For the text-containing cell, return its midpoint in [x, y] coordinate format. 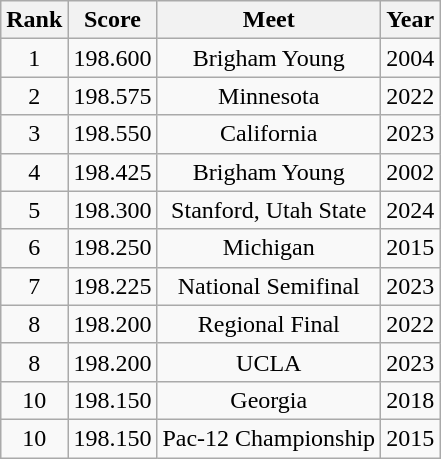
Year [410, 20]
Meet [269, 20]
Minnesota [269, 96]
198.600 [112, 58]
7 [34, 286]
Georgia [269, 400]
Michigan [269, 248]
UCLA [269, 362]
198.425 [112, 172]
198.300 [112, 210]
2004 [410, 58]
2018 [410, 400]
2002 [410, 172]
198.550 [112, 134]
2024 [410, 210]
198.250 [112, 248]
Stanford, Utah State [269, 210]
6 [34, 248]
5 [34, 210]
3 [34, 134]
California [269, 134]
1 [34, 58]
Score [112, 20]
2 [34, 96]
Regional Final [269, 324]
198.225 [112, 286]
4 [34, 172]
Rank [34, 20]
Pac-12 Championship [269, 438]
198.575 [112, 96]
National Semifinal [269, 286]
